Return [x, y] of the center of cell containing provided text 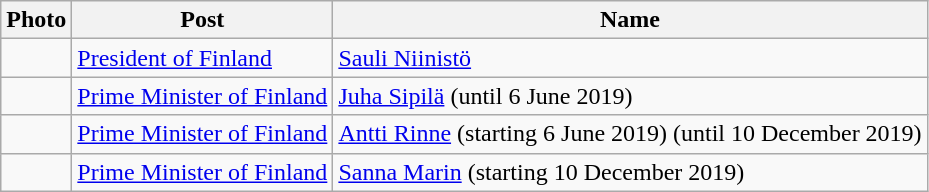
President of Finland [202, 58]
Juha Sipilä (until 6 June 2019) [630, 96]
Photo [36, 20]
Sanna Marin (starting 10 December 2019) [630, 172]
Antti Rinne (starting 6 June 2019) (until 10 December 2019) [630, 134]
Name [630, 20]
Post [202, 20]
Sauli Niinistö [630, 58]
